Pinpoint the cell where the given text exists, returning its [x, y] midpoint coordinate. 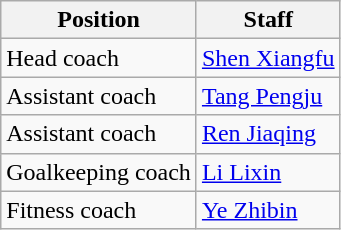
Ye Zhibin [268, 210]
Position [99, 20]
Ren Jiaqing [268, 134]
Li Lixin [268, 172]
Shen Xiangfu [268, 58]
Staff [268, 20]
Fitness coach [99, 210]
Goalkeeping coach [99, 172]
Head coach [99, 58]
Tang Pengju [268, 96]
